Pinpoint the cell where the given text exists, returning its [x, y] midpoint coordinate. 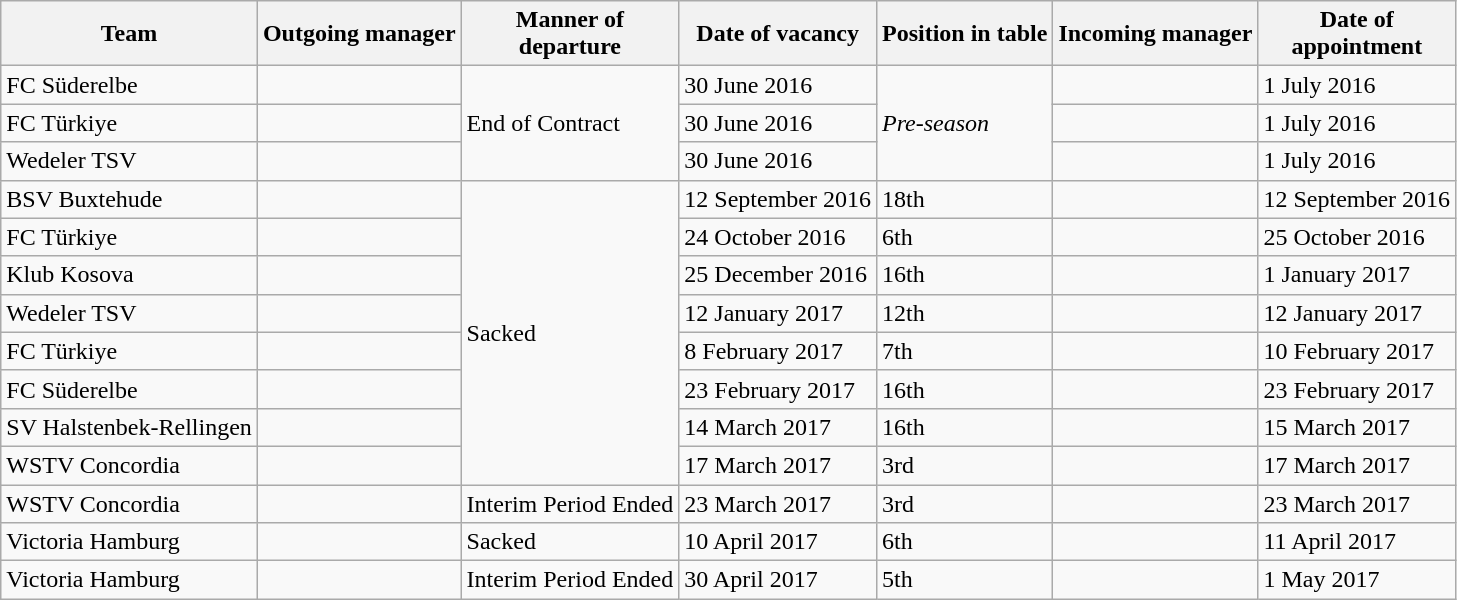
10 April 2017 [778, 542]
BSV Buxtehude [130, 199]
Date ofappointment [1357, 34]
11 April 2017 [1357, 542]
Outgoing manager [359, 34]
Incoming manager [1156, 34]
Klub Kosova [130, 275]
1 January 2017 [1357, 275]
18th [964, 199]
25 December 2016 [778, 275]
30 April 2017 [778, 580]
15 March 2017 [1357, 427]
5th [964, 580]
24 October 2016 [778, 237]
25 October 2016 [1357, 237]
Pre-season [964, 123]
1 May 2017 [1357, 580]
12th [964, 313]
8 February 2017 [778, 351]
7th [964, 351]
14 March 2017 [778, 427]
Date of vacancy [778, 34]
End of Contract [570, 123]
Manner ofdeparture [570, 34]
Team [130, 34]
Position in table [964, 34]
10 February 2017 [1357, 351]
SV Halstenbek-Rellingen [130, 427]
